Locate the cell with the specified text and output its (X, Y) center coordinate. 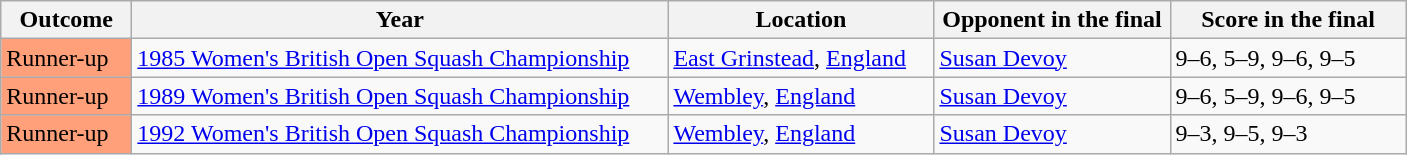
1985 Women's British Open Squash Championship (400, 58)
Score in the final (1288, 20)
Year (400, 20)
East Grinstead, England (801, 58)
Outcome (66, 20)
1992 Women's British Open Squash Championship (400, 134)
9–3, 9–5, 9–3 (1288, 134)
Opponent in the final (1052, 20)
Location (801, 20)
1989 Women's British Open Squash Championship (400, 96)
